Locate the cell with the specified text and output its (X, Y) center coordinate. 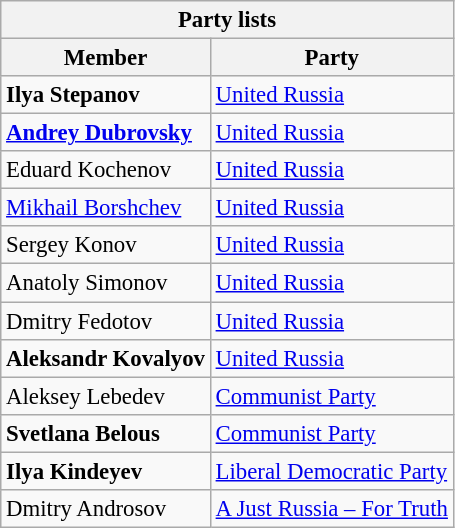
Svetlana Belous (106, 433)
Dmitry Androsov (106, 509)
Party (332, 58)
Ilya Stepanov (106, 95)
A Just Russia – For Truth (332, 509)
Dmitry Fedotov (106, 321)
Member (106, 58)
Sergey Konov (106, 245)
Aleksandr Kovalyov (106, 358)
Eduard Kochenov (106, 170)
Party lists (227, 20)
Mikhail Borshchev (106, 208)
Liberal Democratic Party (332, 471)
Aleksey Lebedev (106, 396)
Andrey Dubrovsky (106, 133)
Anatoly Simonov (106, 283)
Ilya Kindeyev (106, 471)
